Identify which cell holds the provided text, then report its [X, Y] central coordinate. 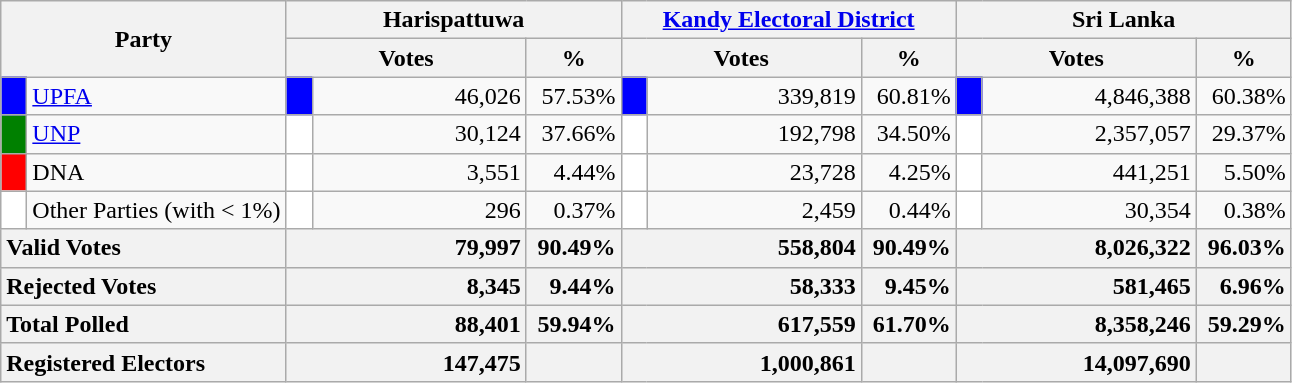
4.44% [574, 172]
Other Parties (with < 1%) [156, 210]
8,358,246 [1076, 324]
UPFA [156, 96]
0.37% [574, 210]
581,465 [1076, 286]
Valid Votes [144, 248]
DNA [156, 172]
Kandy Electoral District [788, 20]
23,728 [754, 172]
6.96% [1244, 286]
441,251 [1089, 172]
2,357,057 [1089, 134]
339,819 [754, 96]
192,798 [754, 134]
UNP [156, 134]
96.03% [1244, 248]
57.53% [574, 96]
8,026,322 [1076, 248]
3,551 [419, 172]
Total Polled [144, 324]
0.38% [1244, 210]
59.29% [1244, 324]
8,345 [406, 286]
Registered Electors [144, 362]
60.38% [1244, 96]
2,459 [754, 210]
617,559 [741, 324]
Harispattuwa [454, 20]
9.45% [908, 286]
5.50% [1244, 172]
88,401 [406, 324]
147,475 [406, 362]
34.50% [908, 134]
58,333 [741, 286]
Party [144, 39]
59.94% [574, 324]
Rejected Votes [144, 286]
1,000,861 [741, 362]
29.37% [1244, 134]
9.44% [574, 286]
46,026 [419, 96]
4.25% [908, 172]
30,354 [1089, 210]
14,097,690 [1076, 362]
0.44% [908, 210]
60.81% [908, 96]
296 [419, 210]
Sri Lanka [1124, 20]
61.70% [908, 324]
558,804 [741, 248]
4,846,388 [1089, 96]
30,124 [419, 134]
79,997 [406, 248]
37.66% [574, 134]
